Determine the [X, Y] coordinate at the center of the cell enclosing the given text.  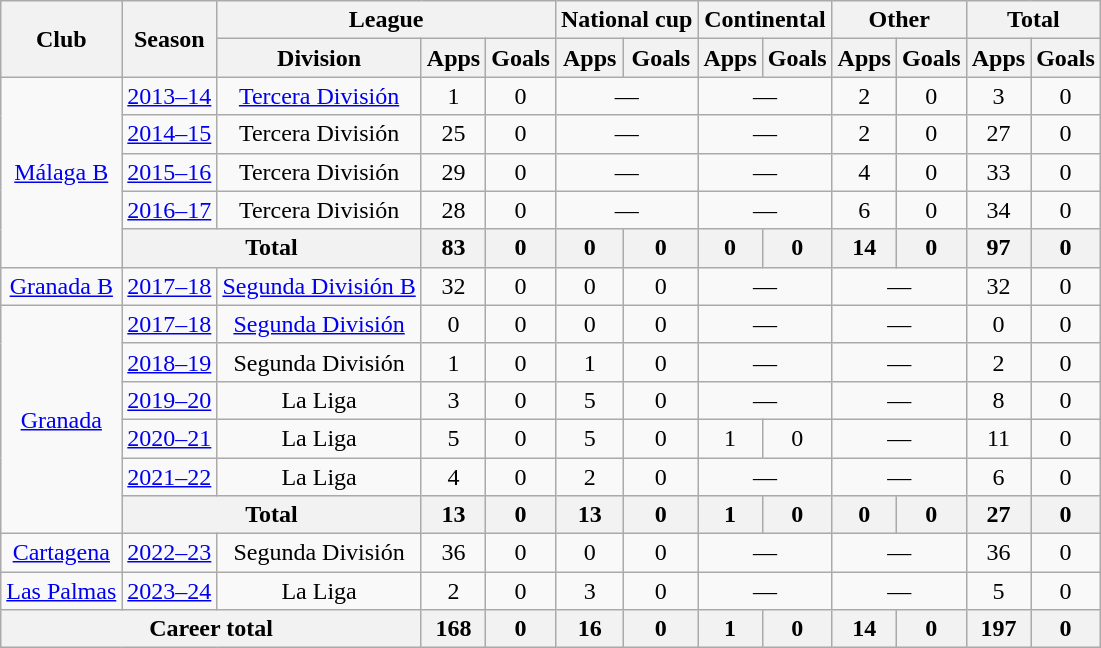
Season [170, 39]
2014–15 [170, 134]
Granada [62, 419]
2013–14 [170, 96]
197 [998, 629]
168 [453, 629]
2021–22 [170, 477]
Continental [765, 20]
Club [62, 39]
2018–19 [170, 362]
2019–20 [170, 400]
National cup [626, 20]
Segunda División B [319, 286]
33 [998, 172]
Career total [212, 629]
Málaga B [62, 172]
8 [998, 400]
2016–17 [170, 210]
16 [589, 629]
Division [319, 58]
11 [998, 438]
Granada B [62, 286]
Cartagena [62, 553]
Las Palmas [62, 591]
Other [899, 20]
2020–21 [170, 438]
29 [453, 172]
83 [453, 248]
2015–16 [170, 172]
28 [453, 210]
97 [998, 248]
34 [998, 210]
League [386, 20]
25 [453, 134]
2022–23 [170, 553]
2023–24 [170, 591]
